Identify which cell holds the provided text, then report its [x, y] central coordinate. 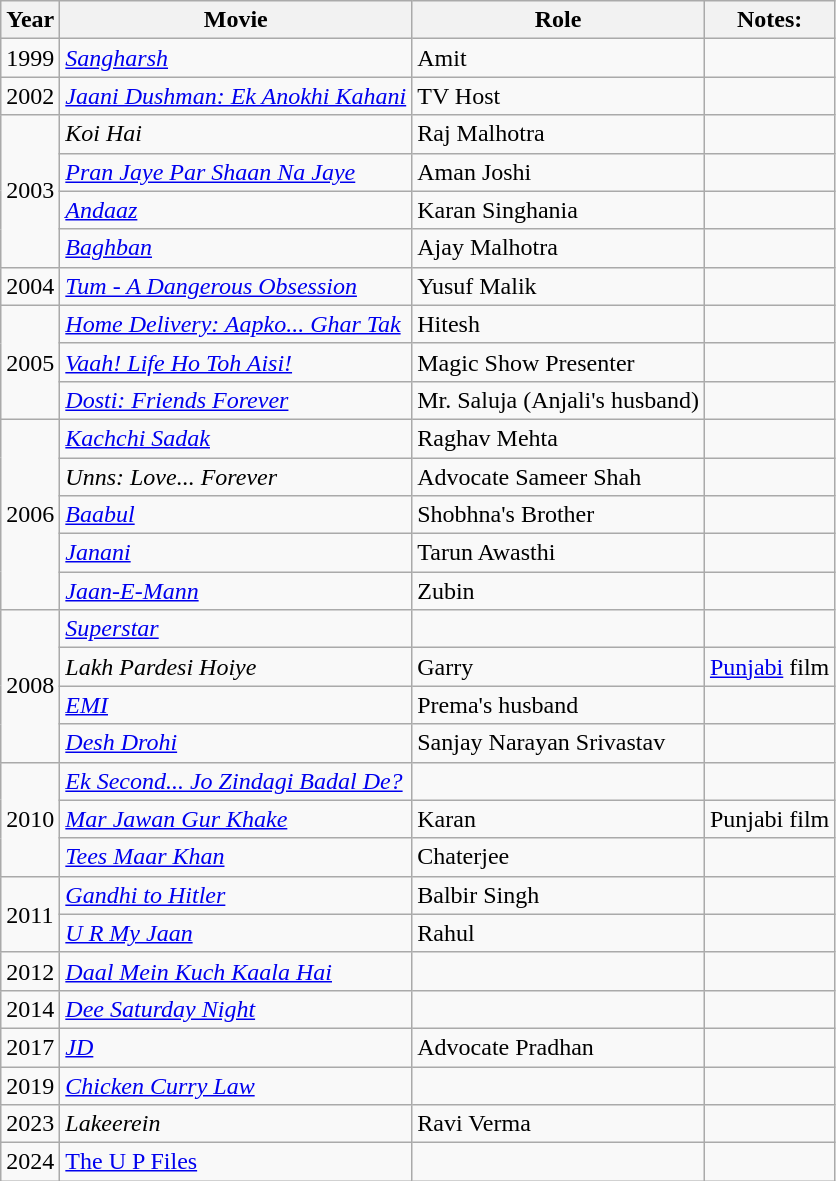
Prema's husband [558, 705]
2010 [30, 819]
Pran Jaye Par Shaan Na Jaye [236, 172]
2011 [30, 914]
2004 [30, 286]
Role [558, 20]
Gandhi to Hitler [236, 895]
Chicken Curry Law [236, 1085]
2019 [30, 1085]
Magic Show Presenter [558, 362]
2024 [30, 1162]
Dosti: Friends Forever [236, 400]
Andaaz [236, 210]
Advocate Pradhan [558, 1047]
Notes: [769, 20]
TV Host [558, 96]
Hitesh [558, 324]
2003 [30, 191]
Vaah! Life Ho Toh Aisi! [236, 362]
Ravi Verma [558, 1124]
2023 [30, 1124]
Tarun Awasthi [558, 553]
Jaani Dushman: Ek Anokhi Kahani [236, 96]
Raghav Mehta [558, 438]
Zubin [558, 591]
Daal Mein Kuch Kaala Hai [236, 971]
Movie [236, 20]
2005 [30, 362]
Yusuf Malik [558, 286]
2006 [30, 514]
2008 [30, 686]
Sangharsh [236, 58]
Mar Jawan Gur Khake [236, 819]
U R My Jaan [236, 933]
Chaterjee [558, 857]
Ek Second... Jo Zindagi Badal De? [236, 781]
Shobhna's Brother [558, 515]
Dee Saturday Night [236, 1009]
2012 [30, 971]
Janani [236, 553]
Advocate Sameer Shah [558, 477]
Baabul [236, 515]
Tees Maar Khan [236, 857]
Kachchi Sadak [236, 438]
2017 [30, 1047]
Jaan-E-Mann [236, 591]
1999 [30, 58]
Tum - A Dangerous Obsession [236, 286]
Karan Singhania [558, 210]
2002 [30, 96]
Balbir Singh [558, 895]
Aman Joshi [558, 172]
Mr. Saluja (Anjali's husband) [558, 400]
Home Delivery: Aapko... Ghar Tak [236, 324]
EMI [236, 705]
Rahul [558, 933]
JD [236, 1047]
Baghban [236, 248]
Year [30, 20]
Desh Drohi [236, 743]
The U P Files [236, 1162]
2014 [30, 1009]
Sanjay Narayan Srivastav [558, 743]
Karan [558, 819]
Ajay Malhotra [558, 248]
Koi Hai [236, 134]
Superstar [236, 629]
Garry [558, 667]
Raj Malhotra [558, 134]
Lakeerein [236, 1124]
Unns: Love... Forever [236, 477]
Amit [558, 58]
Lakh Pardesi Hoiye [236, 667]
